Locate the cell with the specified text and output its (x, y) center coordinate. 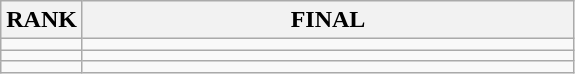
FINAL (328, 20)
RANK (42, 20)
